Return [x, y] of the center of cell containing provided text 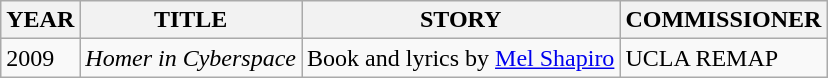
STORY [461, 20]
Homer in Cyberspace [191, 58]
2009 [40, 58]
Book and lyrics by Mel Shapiro [461, 58]
YEAR [40, 20]
UCLA REMAP [724, 58]
TITLE [191, 20]
COMMISSIONER [724, 20]
